Provide the (X, Y) coordinate of the cell's center where the given text is located.  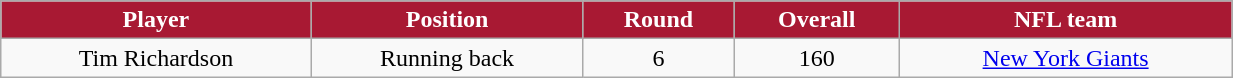
Tim Richardson (156, 58)
Overall (817, 20)
6 (658, 58)
Position (447, 20)
NFL team (1066, 20)
160 (817, 58)
New York Giants (1066, 58)
Player (156, 20)
Running back (447, 58)
Round (658, 20)
